Detect which cell encompasses the target text, then output its [X, Y] center coordinate. 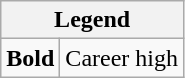
Bold [30, 58]
Career high [122, 58]
Legend [92, 20]
